Pinpoint the cell where the given text exists, returning its [x, y] midpoint coordinate. 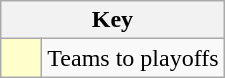
Key [112, 20]
Teams to playoffs [133, 58]
